Find where the given text appears and provide that cell's center as (x, y) coordinate. 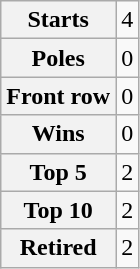
Top 5 (58, 172)
4 (128, 20)
Retired (58, 248)
Top 10 (58, 210)
Poles (58, 58)
Starts (58, 20)
Front row (58, 96)
Wins (58, 134)
